From the cell containing the given text, extract its center point as (x, y) coordinate. 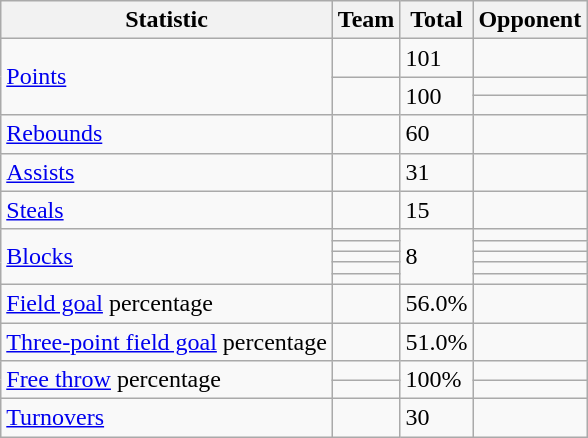
100 (436, 96)
Blocks (167, 256)
101 (436, 58)
Team (366, 20)
31 (436, 172)
56.0% (436, 303)
15 (436, 210)
100% (436, 380)
30 (436, 418)
51.0% (436, 341)
Rebounds (167, 134)
8 (436, 256)
Free throw percentage (167, 380)
Steals (167, 210)
Statistic (167, 20)
Assists (167, 172)
Field goal percentage (167, 303)
Opponent (530, 20)
Points (167, 77)
Total (436, 20)
Turnovers (167, 418)
Three-point field goal percentage (167, 341)
60 (436, 134)
